Extract the (x, y) coordinate from the center of the cell holding the provided text.  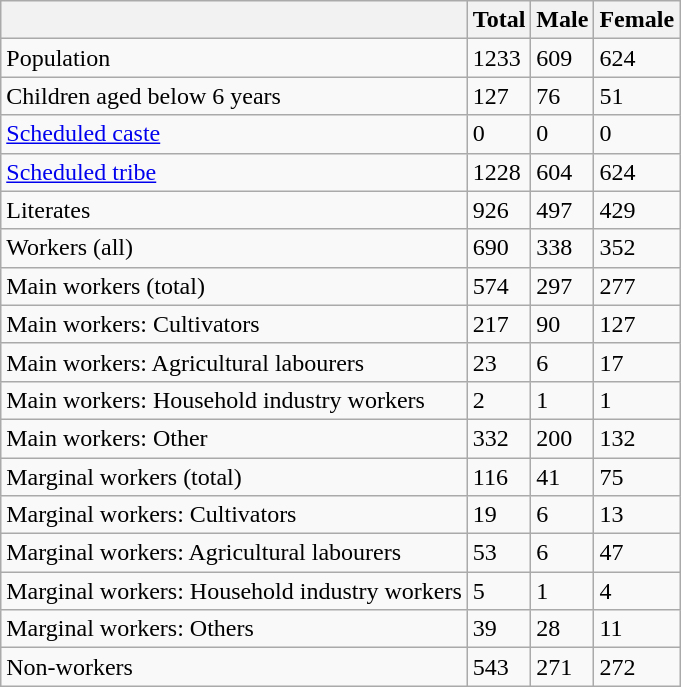
Marginal workers: Cultivators (234, 515)
200 (562, 438)
Literates (234, 210)
4 (637, 591)
116 (499, 477)
271 (562, 667)
1228 (499, 172)
272 (637, 667)
51 (637, 96)
28 (562, 629)
609 (562, 58)
926 (499, 210)
19 (499, 515)
574 (499, 286)
Workers (all) (234, 248)
352 (637, 248)
497 (562, 210)
Main workers: Cultivators (234, 324)
277 (637, 286)
Main workers: Other (234, 438)
604 (562, 172)
543 (499, 667)
Children aged below 6 years (234, 96)
338 (562, 248)
Total (499, 20)
75 (637, 477)
17 (637, 362)
11 (637, 629)
Male (562, 20)
53 (499, 553)
Non-workers (234, 667)
690 (499, 248)
Marginal workers (total) (234, 477)
Population (234, 58)
Female (637, 20)
90 (562, 324)
297 (562, 286)
332 (499, 438)
Scheduled caste (234, 134)
Marginal workers: Others (234, 629)
Marginal workers: Agricultural labourers (234, 553)
39 (499, 629)
41 (562, 477)
13 (637, 515)
132 (637, 438)
Main workers: Agricultural labourers (234, 362)
Main workers (total) (234, 286)
Marginal workers: Household industry workers (234, 591)
23 (499, 362)
5 (499, 591)
2 (499, 400)
1233 (499, 58)
47 (637, 553)
Scheduled tribe (234, 172)
429 (637, 210)
217 (499, 324)
76 (562, 96)
Main workers: Household industry workers (234, 400)
